Determine the [X, Y] coordinate at the center of the cell enclosing the given text.  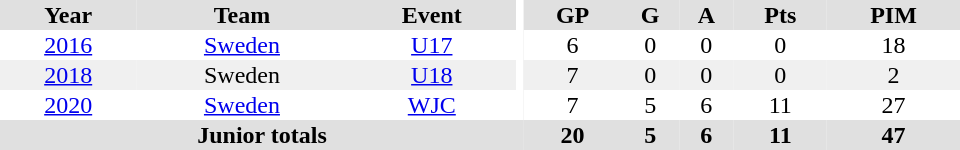
18 [894, 45]
Pts [781, 15]
Junior totals [262, 135]
Team [242, 15]
Event [432, 15]
U17 [432, 45]
27 [894, 105]
2 [894, 75]
PIM [894, 15]
WJC [432, 105]
47 [894, 135]
20 [572, 135]
U18 [432, 75]
G [650, 15]
2020 [68, 105]
Year [68, 15]
GP [572, 15]
2018 [68, 75]
2016 [68, 45]
A [706, 15]
